Find where the given text appears and provide that cell's center as [X, Y] coordinate. 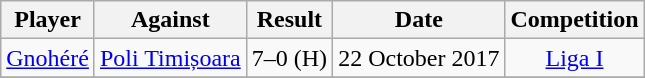
Date [419, 20]
Against [170, 20]
Result [289, 20]
Competition [574, 20]
Gnohéré [48, 58]
Liga I [574, 58]
7–0 (H) [289, 58]
22 October 2017 [419, 58]
Poli Timișoara [170, 58]
Player [48, 20]
